Scan for the cell matching the given text and deliver its (X, Y) coordinate at center. 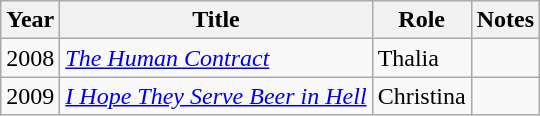
Year (30, 20)
I Hope They Serve Beer in Hell (216, 96)
2008 (30, 58)
The Human Contract (216, 58)
Christina (422, 96)
2009 (30, 96)
Title (216, 20)
Thalia (422, 58)
Role (422, 20)
Notes (505, 20)
